For the text-containing cell, return its midpoint in (X, Y) coordinate format. 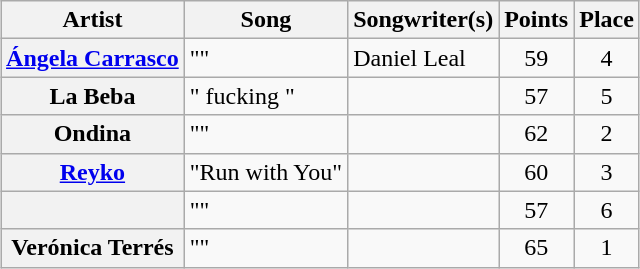
4 (607, 58)
1 (607, 248)
59 (536, 58)
2 (607, 134)
Reyko (93, 172)
Place (607, 20)
6 (607, 210)
3 (607, 172)
La Beba (93, 96)
Ángela Carrasco (93, 58)
65 (536, 248)
Song (266, 20)
Songwriter(s) (424, 20)
" fucking " (266, 96)
Ondina (93, 134)
Verónica Terrés (93, 248)
60 (536, 172)
Daniel Leal (424, 58)
Artist (93, 20)
5 (607, 96)
"Run with You" (266, 172)
Points (536, 20)
62 (536, 134)
